Determine the [x, y] coordinate at the center of the cell enclosing the given text.  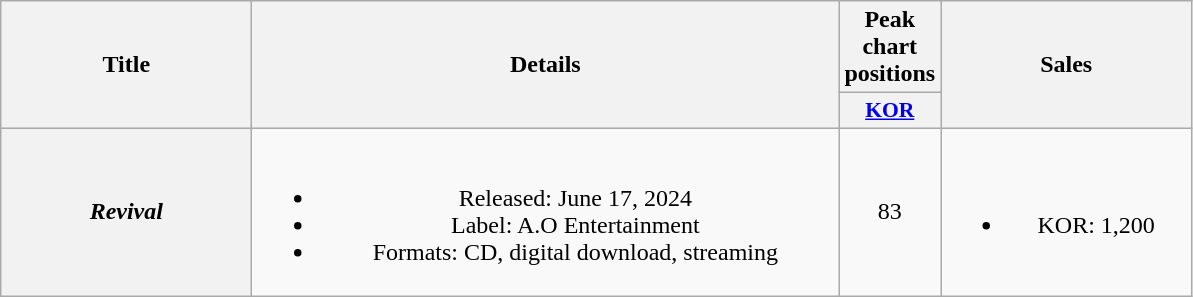
Details [546, 65]
Peak chart positions [890, 47]
KOR: 1,200 [1066, 212]
Sales [1066, 65]
KOR [890, 111]
Title [126, 65]
83 [890, 212]
Released: June 17, 2024Label: A.O EntertainmentFormats: CD, digital download, streaming [546, 212]
Revival [126, 212]
